Determine the [X, Y] coordinate at the center of the cell enclosing the given text.  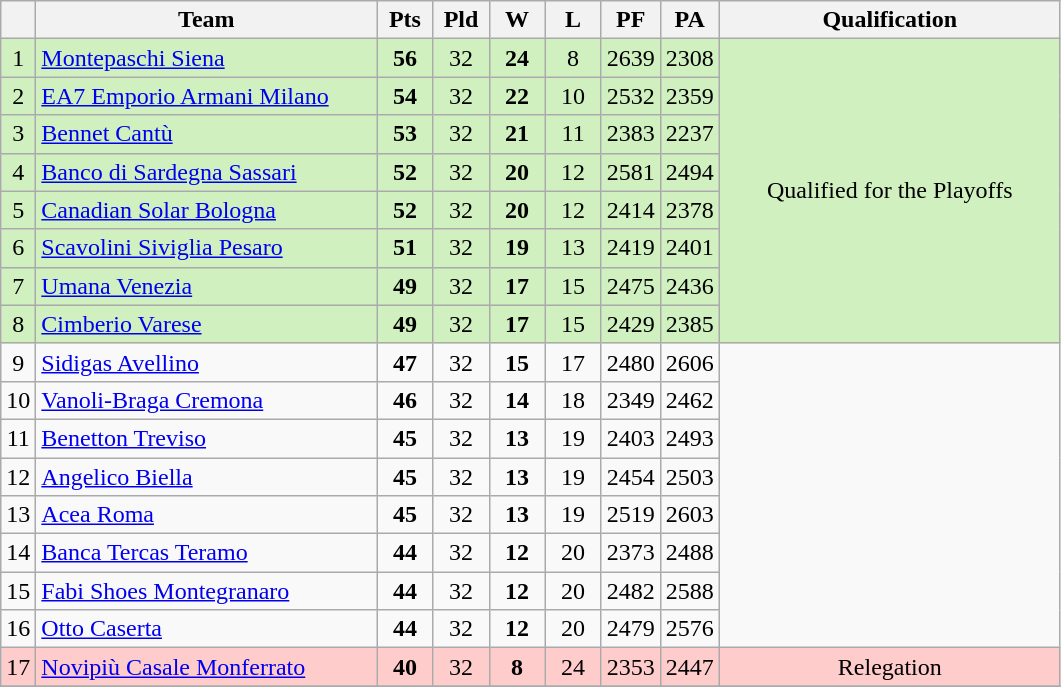
2403 [630, 438]
Sidigas Avellino [206, 362]
2493 [690, 438]
2639 [630, 58]
Banco di Sardegna Sassari [206, 172]
3 [18, 134]
Benetton Treviso [206, 438]
2383 [630, 134]
2488 [690, 553]
Scavolini Siviglia Pesaro [206, 248]
L [573, 20]
40 [405, 667]
Bennet Cantù [206, 134]
2462 [690, 400]
16 [18, 629]
Pts [405, 20]
2359 [690, 96]
7 [18, 286]
PA [690, 20]
2475 [630, 286]
2349 [630, 400]
2353 [630, 667]
51 [405, 248]
54 [405, 96]
2519 [630, 515]
Acea Roma [206, 515]
Otto Caserta [206, 629]
2436 [690, 286]
2454 [630, 477]
2308 [690, 58]
Angelico Biella [206, 477]
2480 [630, 362]
Fabi Shoes Montegranaro [206, 591]
2401 [690, 248]
Canadian Solar Bologna [206, 210]
5 [18, 210]
Vanoli-Braga Cremona [206, 400]
2414 [630, 210]
Relegation [890, 667]
2532 [630, 96]
2419 [630, 248]
Umana Venezia [206, 286]
2447 [690, 667]
56 [405, 58]
2494 [690, 172]
2606 [690, 362]
18 [573, 400]
2378 [690, 210]
W [517, 20]
2237 [690, 134]
2429 [630, 324]
Pld [461, 20]
EA7 Emporio Armani Milano [206, 96]
Qualified for the Playoffs [890, 191]
2581 [630, 172]
2373 [630, 553]
2503 [690, 477]
4 [18, 172]
2 [18, 96]
Montepaschi Siena [206, 58]
6 [18, 248]
53 [405, 134]
PF [630, 20]
22 [517, 96]
Banca Tercas Teramo [206, 553]
2479 [630, 629]
2603 [690, 515]
2588 [690, 591]
Qualification [890, 20]
47 [405, 362]
21 [517, 134]
46 [405, 400]
9 [18, 362]
2576 [690, 629]
2482 [630, 591]
Team [206, 20]
Novipiù Casale Monferrato [206, 667]
2385 [690, 324]
Cimberio Varese [206, 324]
1 [18, 58]
